Return the [x, y] coordinate for the center point of the cell that contains the specified text.  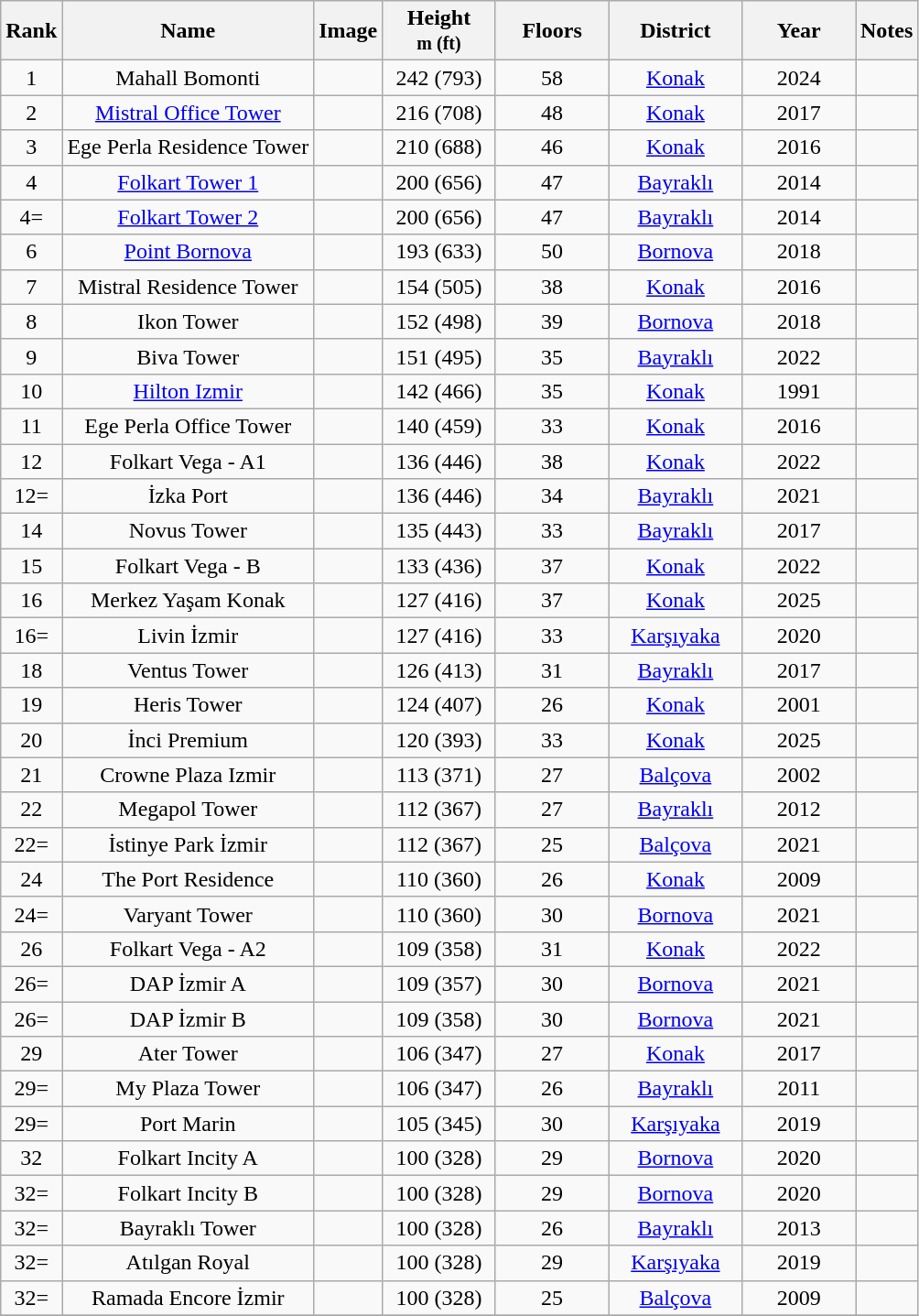
Biva Tower [189, 356]
Mahall Bomonti [189, 78]
Ater Tower [189, 1054]
Folkart Tower 2 [189, 217]
Name [189, 31]
Notes [886, 31]
16= [31, 636]
1991 [799, 391]
11 [31, 426]
8 [31, 321]
7 [31, 287]
216 (708) [439, 113]
210 (688) [439, 147]
140 (459) [439, 426]
9 [31, 356]
Ikon Tower [189, 321]
2002 [799, 775]
39 [552, 321]
DAP İzmir B [189, 1019]
My Plaza Tower [189, 1089]
135 (443) [439, 531]
4 [31, 182]
22 [31, 810]
142 (466) [439, 391]
24= [31, 914]
Novus Tower [189, 531]
21 [31, 775]
Mistral Residence Tower [189, 287]
Atılgan Royal [189, 1263]
22= [31, 844]
6 [31, 252]
12= [31, 496]
133 (436) [439, 566]
Point Bornova [189, 252]
242 (793) [439, 78]
193 (633) [439, 252]
Ege Perla Office Tower [189, 426]
Image [348, 31]
Hilton Izmir [189, 391]
14 [31, 531]
Folkart Vega - A1 [189, 461]
18 [31, 670]
Merkez Yaşam Konak [189, 601]
2012 [799, 810]
24 [31, 879]
152 (498) [439, 321]
DAP İzmir A [189, 984]
Mistral Office Tower [189, 113]
The Port Residence [189, 879]
2011 [799, 1089]
105 (345) [439, 1124]
Crowne Plaza Izmir [189, 775]
151 (495) [439, 356]
113 (371) [439, 775]
124 (407) [439, 705]
Ventus Tower [189, 670]
Heightm (ft) [439, 31]
120 (393) [439, 740]
Folkart Vega - A2 [189, 949]
Folkart Incity B [189, 1193]
Heris Tower [189, 705]
32 [31, 1158]
2001 [799, 705]
2 [31, 113]
Bayraklı Tower [189, 1228]
19 [31, 705]
126 (413) [439, 670]
20 [31, 740]
Folkart Vega - B [189, 566]
Folkart Tower 1 [189, 182]
3 [31, 147]
12 [31, 461]
109 (357) [439, 984]
15 [31, 566]
Year [799, 31]
1 [31, 78]
58 [552, 78]
District [676, 31]
4= [31, 217]
48 [552, 113]
154 (505) [439, 287]
İnci Premium [189, 740]
İstinye Park İzmir [189, 844]
Rank [31, 31]
Port Marin [189, 1124]
Livin İzmir [189, 636]
46 [552, 147]
Folkart Incity A [189, 1158]
Ege Perla Residence Tower [189, 147]
34 [552, 496]
16 [31, 601]
10 [31, 391]
50 [552, 252]
Megapol Tower [189, 810]
Floors [552, 31]
2013 [799, 1228]
Ramada Encore İzmir [189, 1298]
2024 [799, 78]
Varyant Tower [189, 914]
İzka Port [189, 496]
